Return the [X, Y] coordinate for the center point of the cell that contains the specified text.  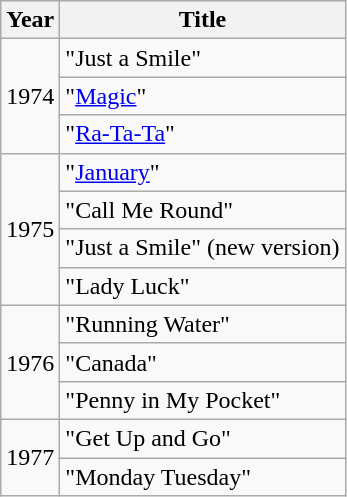
1974 [30, 96]
"Just a Smile" [202, 58]
"Canada" [202, 362]
"Penny in My Pocket" [202, 400]
Title [202, 20]
"Get Up and Go" [202, 438]
"Monday Tuesday" [202, 477]
Year [30, 20]
"Just a Smile" (new version) [202, 248]
"January" [202, 172]
"Running Water" [202, 324]
1975 [30, 229]
"Call Me Round" [202, 210]
"Ra-Ta-Ta" [202, 134]
1976 [30, 362]
"Magic" [202, 96]
1977 [30, 457]
"Lady Luck" [202, 286]
